Locate the cell with the specified text and output its [x, y] center coordinate. 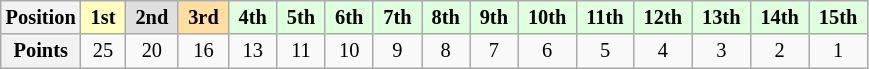
1st [104, 17]
14th [779, 17]
13th [721, 17]
7th [397, 17]
8 [446, 51]
5th [301, 17]
1 [838, 51]
2 [779, 51]
8th [446, 17]
12th [663, 17]
3rd [203, 17]
10th [547, 17]
25 [104, 51]
Points [41, 51]
6th [349, 17]
11th [604, 17]
11 [301, 51]
16 [203, 51]
3 [721, 51]
13 [253, 51]
7 [494, 51]
15th [838, 17]
20 [152, 51]
10 [349, 51]
9 [397, 51]
9th [494, 17]
2nd [152, 17]
4th [253, 17]
5 [604, 51]
4 [663, 51]
6 [547, 51]
Position [41, 17]
